Output the [X, Y] coordinate of the center of the cell containing the given text.  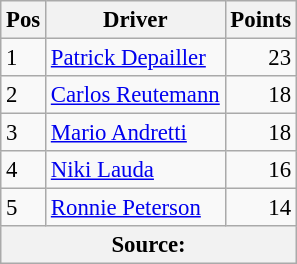
Source: [149, 245]
14 [260, 208]
16 [260, 170]
23 [260, 58]
Driver [136, 20]
2 [24, 95]
3 [24, 133]
4 [24, 170]
5 [24, 208]
Ronnie Peterson [136, 208]
1 [24, 58]
Points [260, 20]
Patrick Depailler [136, 58]
Carlos Reutemann [136, 95]
Niki Lauda [136, 170]
Mario Andretti [136, 133]
Pos [24, 20]
